Pinpoint the cell where the given text exists, returning its [X, Y] midpoint coordinate. 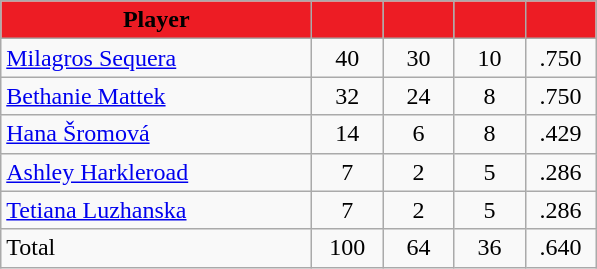
10 [490, 58]
Total [156, 248]
.429 [560, 134]
24 [418, 96]
14 [348, 134]
40 [348, 58]
Ashley Harkleroad [156, 172]
30 [418, 58]
64 [418, 248]
Tetiana Luzhanska [156, 210]
100 [348, 248]
Milagros Sequera [156, 58]
Hana Šromová [156, 134]
Bethanie Mattek [156, 96]
36 [490, 248]
Player [156, 20]
32 [348, 96]
.640 [560, 248]
6 [418, 134]
